Provide the (x, y) coordinate of the cell's center where the given text is located.  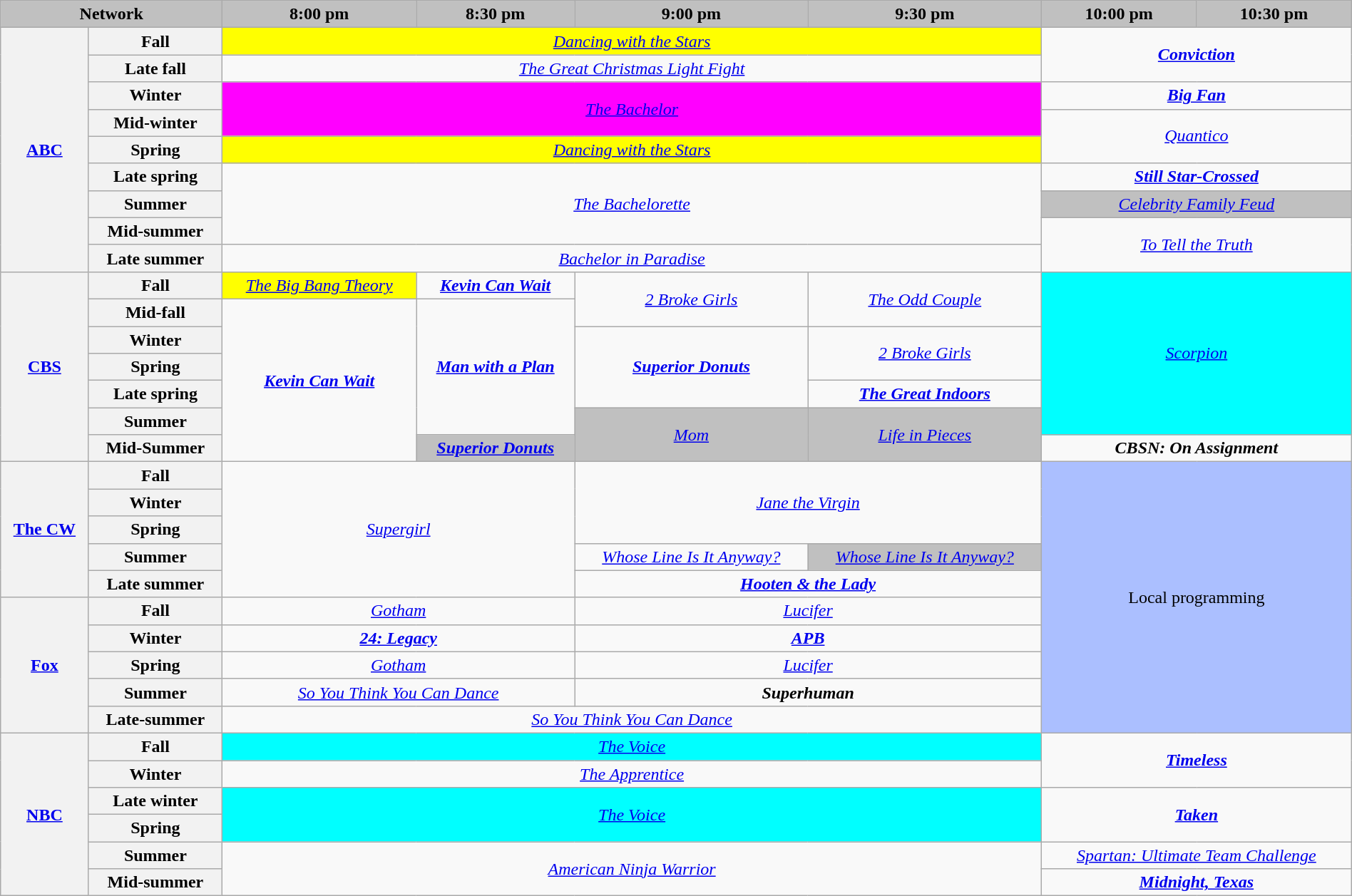
The Bachelor (632, 109)
American Ninja Warrior (632, 869)
APB (809, 638)
10:00 pm (1120, 14)
Late-summer (155, 719)
Taken (1197, 815)
To Tell the Truth (1197, 244)
Mid-fall (155, 312)
Conviction (1197, 55)
Midnight, Texas (1197, 882)
The Great Christmas Light Fight (632, 68)
Late fall (155, 68)
Scorpion (1197, 353)
Jane the Virgin (809, 503)
Late winter (155, 801)
The Apprentice (632, 773)
Bachelor in Paradise (632, 258)
Big Fan (1197, 96)
Life in Pieces (924, 435)
Fox (44, 665)
8:00 pm (319, 14)
9:30 pm (924, 14)
ABC (44, 150)
8:30 pm (496, 14)
Superhuman (809, 692)
CBSN: On Assignment (1197, 448)
9:00 pm (692, 14)
Supergirl (399, 530)
Mom (692, 435)
The Odd Couple (924, 299)
The Bachelorette (632, 204)
Mid-Summer (155, 448)
Mid-winter (155, 123)
Network (111, 14)
NBC (44, 814)
The CW (44, 530)
Quantico (1197, 136)
Still Star-Crossed (1197, 177)
10:30 pm (1274, 14)
Timeless (1197, 760)
Local programming (1197, 597)
CBS (44, 366)
Spartan: Ultimate Team Challenge (1197, 855)
Hooten & the Lady (809, 584)
The Big Bang Theory (319, 285)
Celebrity Family Feud (1197, 204)
24: Legacy (399, 638)
Man with a Plan (496, 366)
The Great Indoors (924, 394)
